Return (x, y) of the center of cell containing provided text 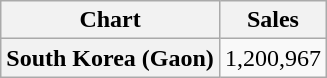
1,200,967 (272, 58)
South Korea (Gaon) (110, 58)
Sales (272, 20)
Chart (110, 20)
